Capture the cell that displays the provided text and extract its [x, y] central coordinate. 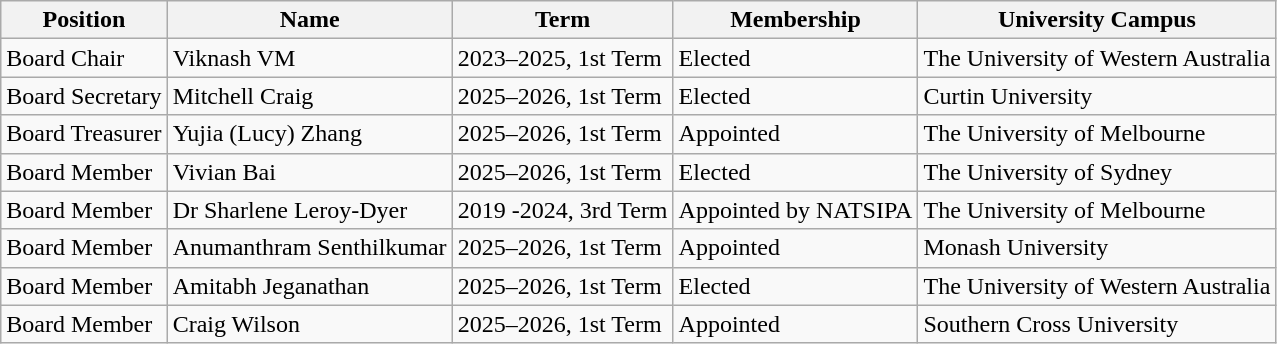
2023–2025, 1st Term [562, 58]
Viknash VM [310, 58]
Southern Cross University [1097, 324]
Mitchell Craig [310, 96]
Membership [796, 20]
Board Secretary [84, 96]
Dr Sharlene Leroy-Dyer [310, 210]
2019 -2024, 3rd Term [562, 210]
Amitabh Jeganathan [310, 286]
University Campus [1097, 20]
Monash University [1097, 248]
The University of Sydney [1097, 172]
Vivian Bai [310, 172]
Term [562, 20]
Position [84, 20]
Yujia (Lucy) Zhang [310, 134]
Curtin University [1097, 96]
Name [310, 20]
Board Treasurer [84, 134]
Craig Wilson [310, 324]
Anumanthram Senthilkumar [310, 248]
Board Chair [84, 58]
Appointed by NATSIPA [796, 210]
